Return the (x, y) coordinate for the center point of the cell that contains the specified text.  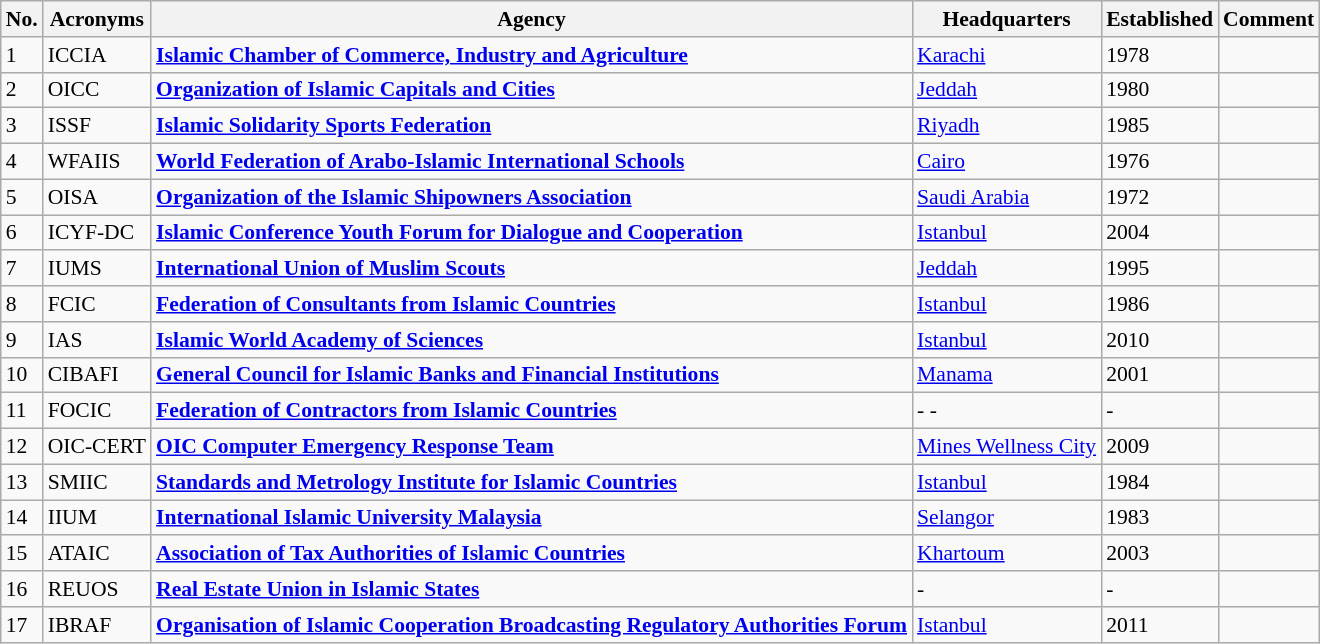
ISSF (97, 126)
REUOS (97, 589)
10 (22, 375)
- - (1006, 411)
ICYF-DC (97, 233)
3 (22, 126)
Manama (1006, 375)
Mines Wellness City (1006, 447)
FOCIC (97, 411)
Karachi (1006, 55)
2001 (1160, 375)
11 (22, 411)
17 (22, 625)
7 (22, 269)
Federation of Contractors from Islamic Countries (532, 411)
2010 (1160, 340)
Organisation of Islamic Cooperation Broadcasting Regulatory Authorities Forum (532, 625)
OIC-CERT (97, 447)
No. (22, 19)
International Islamic University Malaysia (532, 518)
Riyadh (1006, 126)
WFAIIS (97, 162)
Islamic Solidarity Sports Federation (532, 126)
SMIIC (97, 482)
1985 (1160, 126)
Comment (1268, 19)
Association of Tax Authorities of Islamic Countries (532, 554)
General Council for Islamic Banks and Financial Institutions (532, 375)
Standards and Metrology Institute for Islamic Countries (532, 482)
4 (22, 162)
ATAIC (97, 554)
OIC Computer Emergency Response Team (532, 447)
IBRAF (97, 625)
1978 (1160, 55)
Established (1160, 19)
CIBAFI (97, 375)
2009 (1160, 447)
Acronyms (97, 19)
Islamic Chamber of Commerce, Industry and Agriculture (532, 55)
5 (22, 197)
1980 (1160, 90)
1986 (1160, 304)
2011 (1160, 625)
OICC (97, 90)
IAS (97, 340)
Selangor (1006, 518)
Khartoum (1006, 554)
16 (22, 589)
9 (22, 340)
1 (22, 55)
1972 (1160, 197)
8 (22, 304)
FCIC (97, 304)
Saudi Arabia (1006, 197)
Federation of Consultants from Islamic Countries (532, 304)
15 (22, 554)
6 (22, 233)
IIUM (97, 518)
2004 (1160, 233)
Organization of the Islamic Shipowners Association (532, 197)
Islamic World Academy of Sciences (532, 340)
2 (22, 90)
2003 (1160, 554)
World Federation of Arabo-Islamic International Schools (532, 162)
Agency (532, 19)
Cairo (1006, 162)
ICCIA (97, 55)
Organization of Islamic Capitals and Cities (532, 90)
1983 (1160, 518)
Real Estate Union in Islamic States (532, 589)
14 (22, 518)
Islamic Conference Youth Forum for Dialogue and Cooperation (532, 233)
12 (22, 447)
IUMS (97, 269)
Headquarters (1006, 19)
1984 (1160, 482)
1976 (1160, 162)
1995 (1160, 269)
13 (22, 482)
International Union of Muslim Scouts (532, 269)
OISA (97, 197)
